Pinpoint the cell where the given text exists, returning its [x, y] midpoint coordinate. 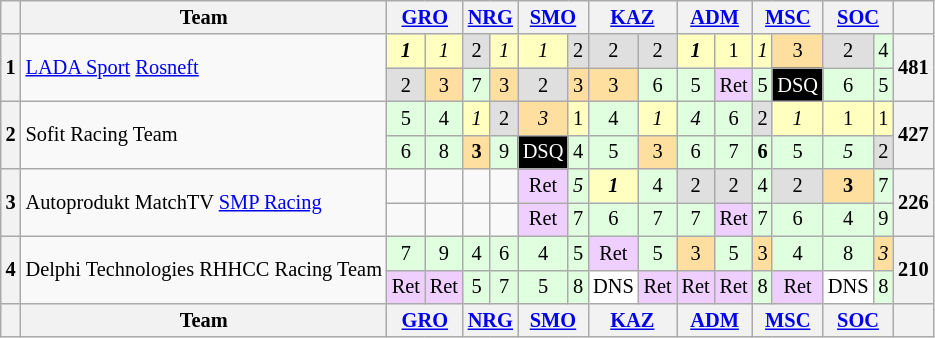
Autoprodukt MatchTV SMP Racing [204, 202]
Sofit Racing Team [204, 134]
LADA Sport Rosneft [204, 68]
427 [913, 134]
210 [913, 270]
Delphi Technologies RHHCC Racing Team [204, 270]
481 [913, 68]
226 [913, 202]
